Search for the cell housing the specified text and yield its (X, Y) center coordinate. 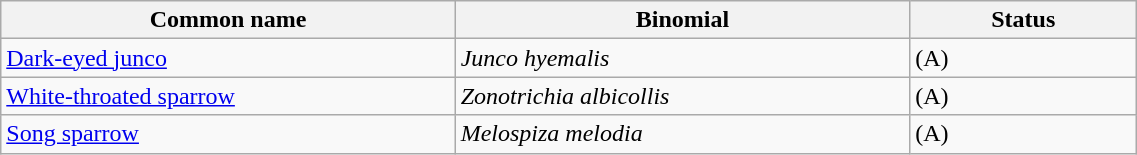
Common name (228, 20)
Dark-eyed junco (228, 58)
Zonotrichia albicollis (682, 96)
Junco hyemalis (682, 58)
Binomial (682, 20)
Status (1024, 20)
Melospiza melodia (682, 134)
Song sparrow (228, 134)
White-throated sparrow (228, 96)
